Return [X, Y] of the center of cell containing provided text 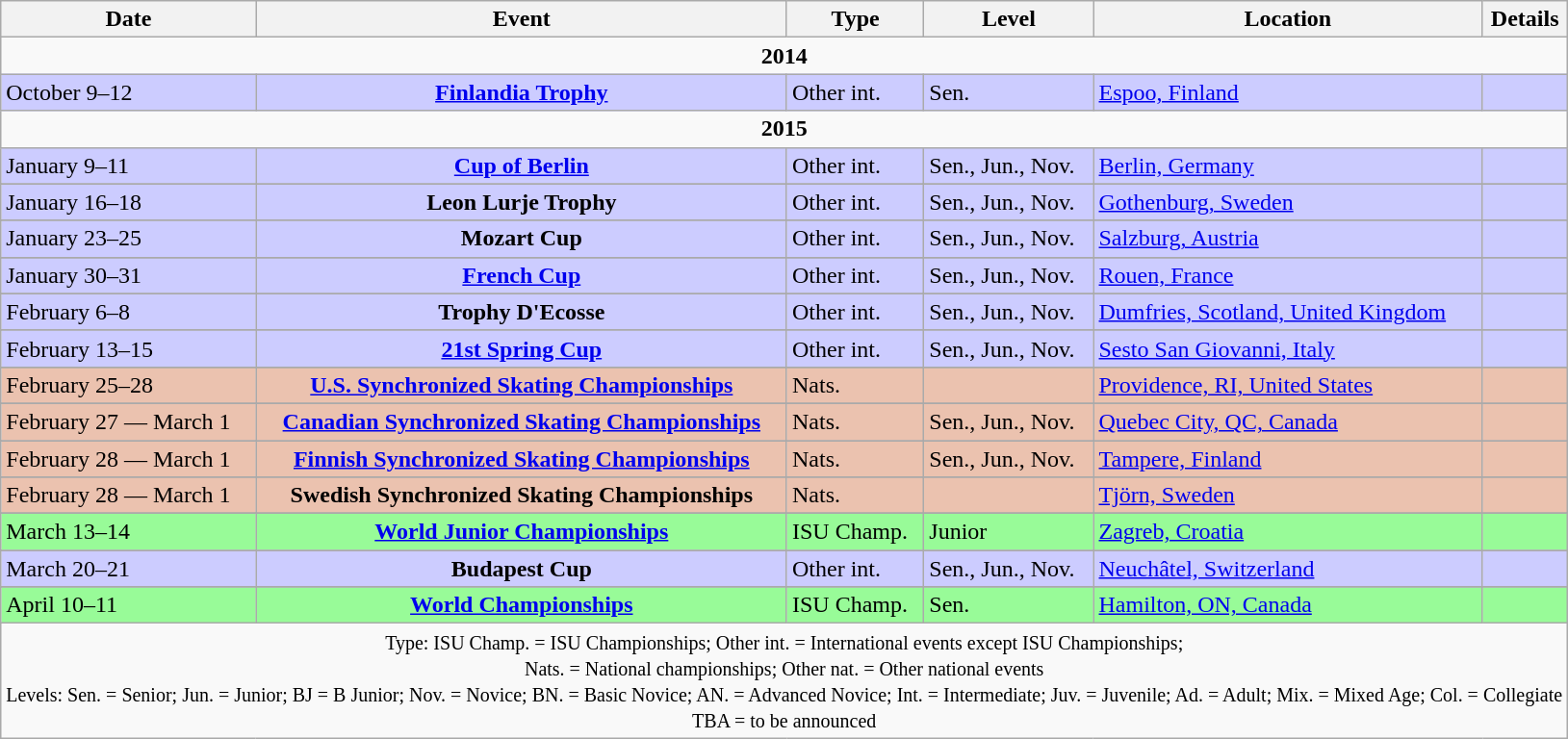
Dumfries, Scotland, United Kingdom [1288, 312]
World Championships [522, 605]
21st Spring Cup [522, 348]
Location [1288, 19]
Finnish Synchronized Skating Championships [522, 459]
Type [855, 19]
2015 [784, 129]
Cup of Berlin [522, 166]
February 27 — March 1 [129, 421]
February 6–8 [129, 312]
Sesto San Giovanni, Italy [1288, 348]
Junior [1009, 532]
Berlin, Germany [1288, 166]
February 13–15 [129, 348]
Budapest Cup [522, 569]
Quebec City, QC, Canada [1288, 421]
March 20–21 [129, 569]
Gothenburg, Sweden [1288, 202]
French Cup [522, 275]
Rouen, France [1288, 275]
Event [522, 19]
Hamilton, ON, Canada [1288, 605]
October 9–12 [129, 92]
January 30–31 [129, 275]
March 13–14 [129, 532]
U.S. Synchronized Skating Championships [522, 385]
January 9–11 [129, 166]
Level [1009, 19]
Leon Lurje Trophy [522, 202]
Mozart Cup [522, 239]
Providence, RI, United States [1288, 385]
Neuchâtel, Switzerland [1288, 569]
April 10–11 [129, 605]
January 16–18 [129, 202]
February 25–28 [129, 385]
Tjörn, Sweden [1288, 496]
2014 [784, 56]
January 23–25 [129, 239]
Zagreb, Croatia [1288, 532]
Canadian Synchronized Skating Championships [522, 421]
Tampere, Finland [1288, 459]
Details [1525, 19]
Salzburg, Austria [1288, 239]
Espoo, Finland [1288, 92]
Date [129, 19]
World Junior Championships [522, 532]
Finlandia Trophy [522, 92]
Swedish Synchronized Skating Championships [522, 496]
Trophy D'Ecosse [522, 312]
